Return (X, Y) of the center of cell containing provided text 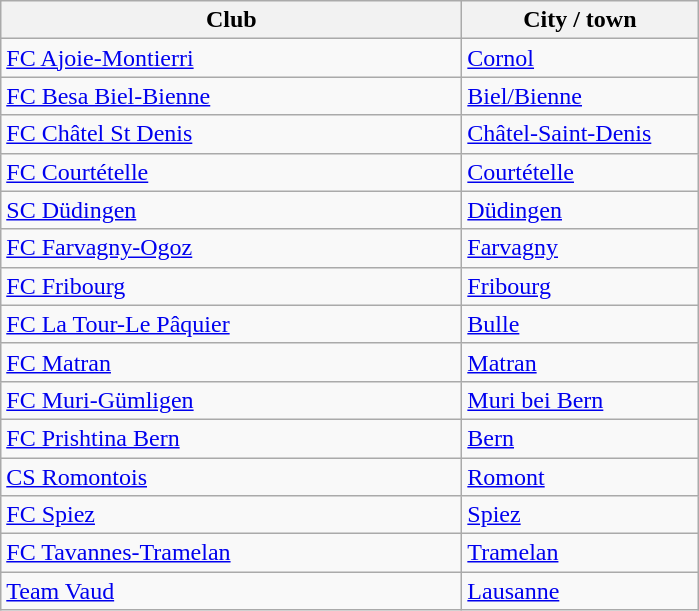
Lausanne (580, 591)
Tramelan (580, 553)
FC Farvagny-Ogoz (232, 248)
Fribourg (580, 286)
Club (232, 20)
Bulle (580, 324)
FC Muri-Gümligen (232, 400)
Bern (580, 438)
Romont (580, 477)
Biel/Bienne (580, 96)
Düdingen (580, 210)
Châtel-Saint-Denis (580, 134)
SC Düdingen (232, 210)
CS Romontois (232, 477)
FC Ajoie-Montierri (232, 58)
Spiez (580, 515)
Team Vaud (232, 591)
FC Spiez (232, 515)
City / town (580, 20)
FC Tavannes-Tramelan (232, 553)
Farvagny (580, 248)
FC Besa Biel-Bienne (232, 96)
FC Matran (232, 362)
FC Fribourg (232, 286)
FC Courtételle (232, 172)
Cornol (580, 58)
FC Prishtina Bern (232, 438)
Matran (580, 362)
FC La Tour-Le Pâquier (232, 324)
Muri bei Bern (580, 400)
Courtételle (580, 172)
FC Châtel St Denis (232, 134)
